Return [X, Y] of the center of cell containing provided text 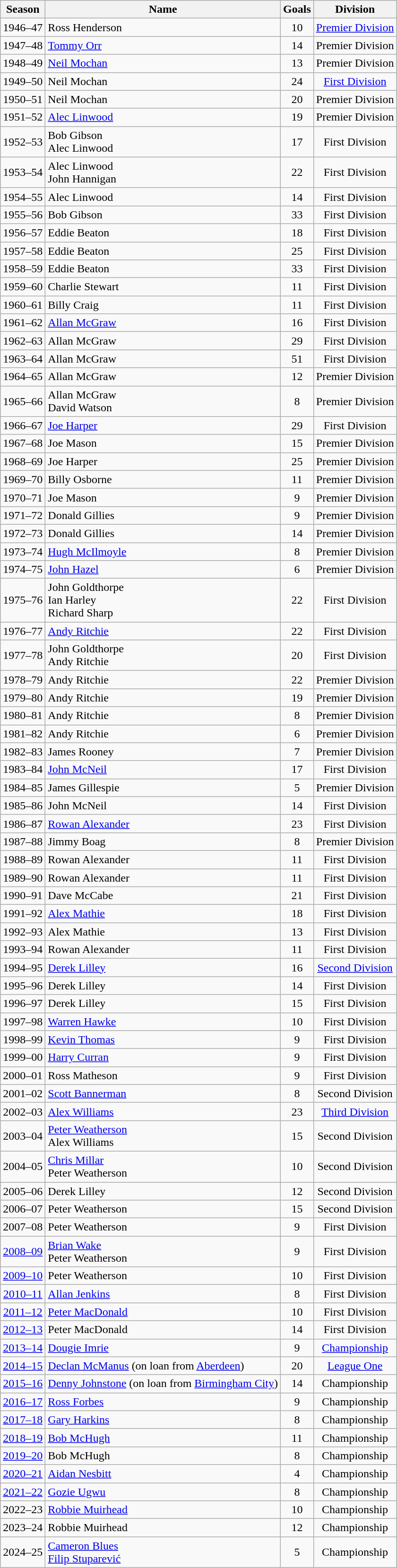
1986–87 [23, 823]
Ross Matheson [163, 1075]
1977–78 [23, 655]
1987–88 [23, 841]
4 [297, 1473]
1946–47 [23, 27]
1994–95 [23, 968]
1959–60 [23, 287]
2016–17 [23, 1402]
Peter WeathersonAlex Williams [163, 1135]
1966–67 [23, 425]
1967–68 [23, 443]
2015–16 [23, 1384]
1999–00 [23, 1057]
1952–53 [23, 142]
1962–63 [23, 341]
1960–61 [23, 305]
Dave McCabe [163, 896]
1973–74 [23, 552]
1988–89 [23, 859]
1979–80 [23, 698]
2014–15 [23, 1366]
1970–71 [23, 497]
James Gillespie [163, 788]
Allan McGrawDavid Watson [163, 401]
Warren Hawke [163, 1022]
1985–86 [23, 806]
2008–09 [23, 1252]
1991–92 [23, 914]
2024–25 [23, 1552]
1972–73 [23, 533]
2007–08 [23, 1227]
2003–04 [23, 1135]
1949–50 [23, 81]
Gary Harkins [163, 1420]
Denny Johnstone (on loan from Birmingham City) [163, 1384]
2010–11 [23, 1294]
Season [23, 9]
Bob Gibson [163, 215]
Bob GibsonAlec Linwood [163, 142]
John GoldthorpeAndy Ritchie [163, 655]
7 [297, 752]
1955–56 [23, 215]
1961–62 [23, 323]
1996–97 [23, 1004]
2009–10 [23, 1276]
1976–77 [23, 631]
Name [163, 9]
2023–24 [23, 1528]
2006–07 [23, 1209]
2017–18 [23, 1420]
Chris Millar Peter Weatherson [163, 1167]
John GoldthorpeIan HarleyRichard Sharp [163, 600]
1982–83 [23, 752]
51 [297, 359]
1956–57 [23, 233]
1950–51 [23, 99]
Aidan Nesbitt [163, 1473]
Brian Wake Peter Weatherson [163, 1252]
Alex Williams [163, 1111]
Harry Curran [163, 1057]
Tommy Orr [163, 45]
Dougie Imrie [163, 1348]
2018–19 [23, 1438]
1974–75 [23, 570]
1995–96 [23, 986]
1964–65 [23, 377]
Scott Bannerman [163, 1093]
Billy Craig [163, 305]
2013–14 [23, 1348]
1990–91 [23, 896]
1951–52 [23, 117]
1997–98 [23, 1022]
2020–21 [23, 1473]
24 [297, 81]
Goals [297, 9]
1981–82 [23, 734]
1978–79 [23, 680]
Charlie Stewart [163, 287]
Alec LinwoodJohn Hannigan [163, 172]
John Hazel [163, 570]
League One [355, 1366]
Third Division [355, 1111]
1998–99 [23, 1040]
1958–59 [23, 269]
1947–48 [23, 45]
1954–55 [23, 197]
2001–02 [23, 1093]
1989–90 [23, 878]
2002–03 [23, 1111]
2012–13 [23, 1330]
Kevin Thomas [163, 1040]
Hugh McIlmoyle [163, 552]
Jimmy Boag [163, 841]
Billy Osborne [163, 479]
Declan McManus (on loan from Aberdeen) [163, 1366]
1957–58 [23, 251]
Gozie Ugwu [163, 1491]
Ross Forbes [163, 1402]
Ross Henderson [163, 27]
1984–85 [23, 788]
1983–84 [23, 770]
Division [355, 9]
James Rooney [163, 752]
1965–66 [23, 401]
1969–70 [23, 479]
1975–76 [23, 600]
1992–93 [23, 932]
2005–06 [23, 1191]
2000–01 [23, 1075]
21 [297, 896]
2021–22 [23, 1491]
1993–94 [23, 950]
Cameron Blues Filip Stuparević [163, 1552]
1968–69 [23, 461]
2004–05 [23, 1167]
2022–23 [23, 1510]
1980–81 [23, 716]
1953–54 [23, 172]
1963–64 [23, 359]
Allan Jenkins [163, 1294]
1948–49 [23, 63]
1971–72 [23, 515]
2011–12 [23, 1312]
2019–20 [23, 1455]
